Locate the cell with the specified text and output its [X, Y] center coordinate. 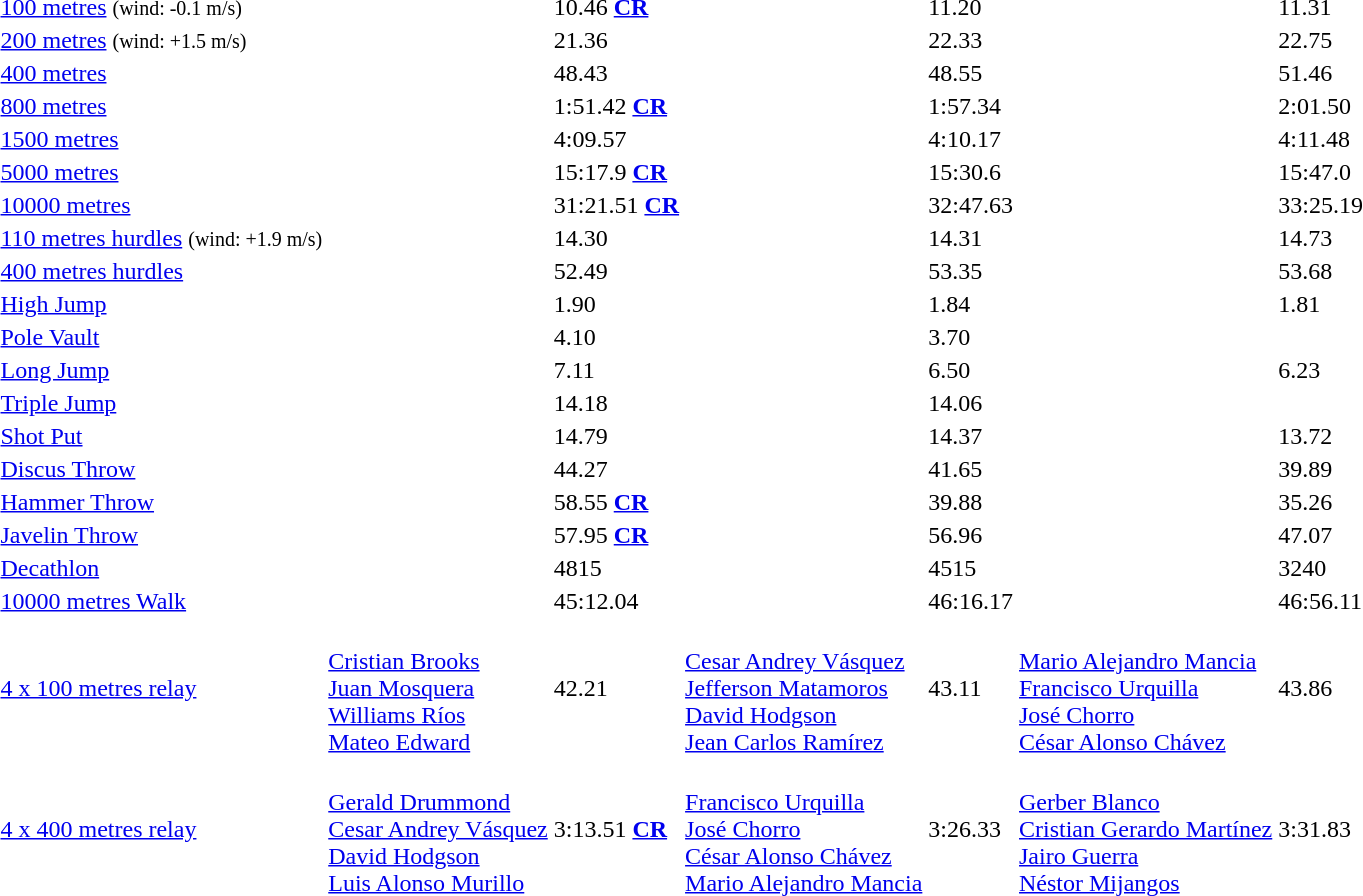
7.11 [616, 370]
1:51.42 CR [616, 106]
14.06 [971, 403]
56.96 [971, 535]
1.90 [616, 304]
41.65 [971, 469]
48.43 [616, 73]
57.95 CR [616, 535]
Cristian Brooks Juan Mosquera Williams Ríos Mateo Edward [438, 688]
52.49 [616, 271]
22.33 [971, 40]
32:47.63 [971, 205]
42.21 [616, 688]
4815 [616, 568]
14.31 [971, 238]
4:09.57 [616, 139]
45:12.04 [616, 601]
39.88 [971, 502]
31:21.51 CR [616, 205]
14.79 [616, 436]
48.55 [971, 73]
46:16.17 [971, 601]
15:17.9 CR [616, 172]
43.11 [971, 688]
15:30.6 [971, 172]
6.50 [971, 370]
1:57.34 [971, 106]
44.27 [616, 469]
3.70 [971, 337]
1.84 [971, 304]
21.36 [616, 40]
4515 [971, 568]
14.30 [616, 238]
4:10.17 [971, 139]
14.18 [616, 403]
Cesar Andrey Vásquez Jefferson Matamoros David Hodgson Jean Carlos Ramírez [804, 688]
53.35 [971, 271]
4.10 [616, 337]
14.37 [971, 436]
Mario Alejandro Mancia Francisco Urquilla José Chorro César Alonso Chávez [1146, 688]
58.55 CR [616, 502]
